Output the (x, y) coordinate of the center of the cell containing the given text.  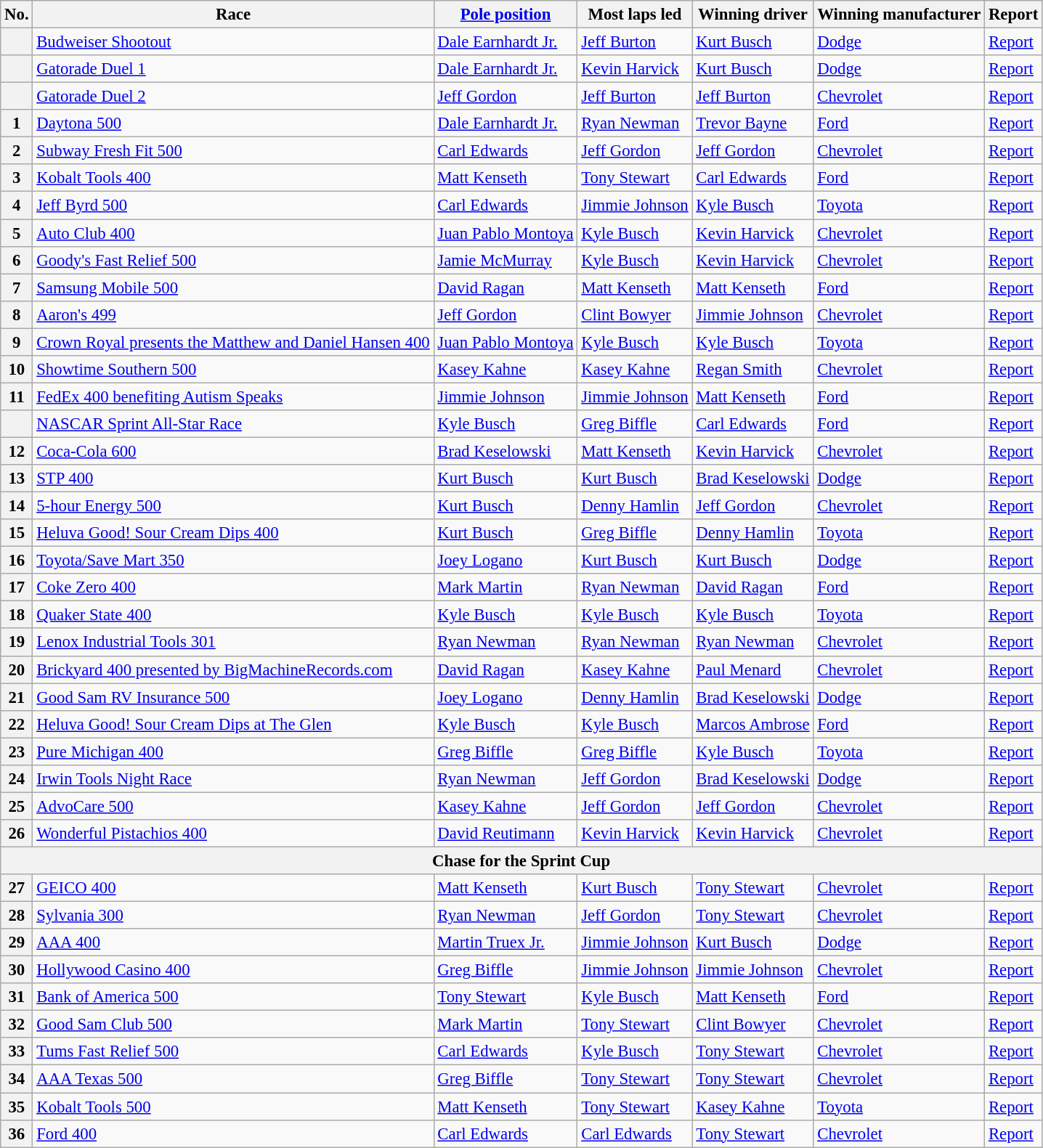
Coca-Cola 600 (233, 451)
Quaker State 400 (233, 615)
13 (17, 479)
Martin Truex Jr. (506, 943)
Winning manufacturer (899, 15)
Crown Royal presents the Matthew and Daniel Hansen 400 (233, 342)
20 (17, 669)
Pole position (506, 15)
Kobalt Tools 500 (233, 1107)
6 (17, 260)
Jeff Byrd 500 (233, 205)
Subway Fresh Fit 500 (233, 151)
Wonderful Pistachios 400 (233, 834)
AAA 400 (233, 943)
8 (17, 314)
Chase for the Sprint Cup (521, 860)
STP 400 (233, 479)
Gatorade Duel 2 (233, 97)
Most laps led (635, 15)
No. (17, 15)
15 (17, 533)
23 (17, 752)
35 (17, 1107)
Winning driver (752, 15)
5 (17, 233)
Lenox Industrial Tools 301 (233, 643)
NASCAR Sprint All-Star Race (233, 424)
Kobalt Tools 400 (233, 178)
3 (17, 178)
Auto Club 400 (233, 233)
10 (17, 370)
Ford 400 (233, 1133)
22 (17, 724)
30 (17, 970)
21 (17, 697)
Hollywood Casino 400 (233, 970)
36 (17, 1133)
Heluva Good! Sour Cream Dips at The Glen (233, 724)
Aaron's 499 (233, 314)
Regan Smith (752, 370)
1 (17, 123)
Bank of America 500 (233, 997)
AAA Texas 500 (233, 1079)
GEICO 400 (233, 888)
Race (233, 15)
Paul Menard (752, 669)
Budweiser Shootout (233, 42)
18 (17, 615)
19 (17, 643)
26 (17, 834)
David Reutimann (506, 834)
Coke Zero 400 (233, 587)
11 (17, 396)
14 (17, 506)
Toyota/Save Mart 350 (233, 561)
Good Sam Club 500 (233, 1025)
Marcos Ambrose (752, 724)
34 (17, 1079)
2 (17, 151)
Heluva Good! Sour Cream Dips 400 (233, 533)
28 (17, 916)
Daytona 500 (233, 123)
Irwin Tools Night Race (233, 779)
Good Sam RV Insurance 500 (233, 697)
5-hour Energy 500 (233, 506)
Brickyard 400 presented by BigMachineRecords.com (233, 669)
Pure Michigan 400 (233, 752)
Sylvania 300 (233, 916)
Jamie McMurray (506, 260)
33 (17, 1052)
Trevor Bayne (752, 123)
Showtime Southern 500 (233, 370)
29 (17, 943)
7 (17, 288)
Gatorade Duel 1 (233, 69)
FedEx 400 benefiting Autism Speaks (233, 396)
9 (17, 342)
Goody's Fast Relief 500 (233, 260)
27 (17, 888)
24 (17, 779)
25 (17, 806)
17 (17, 587)
AdvoCare 500 (233, 806)
31 (17, 997)
12 (17, 451)
Samsung Mobile 500 (233, 288)
4 (17, 205)
32 (17, 1025)
Tums Fast Relief 500 (233, 1052)
16 (17, 561)
